From the cell containing the given text, extract its center point as (x, y) coordinate. 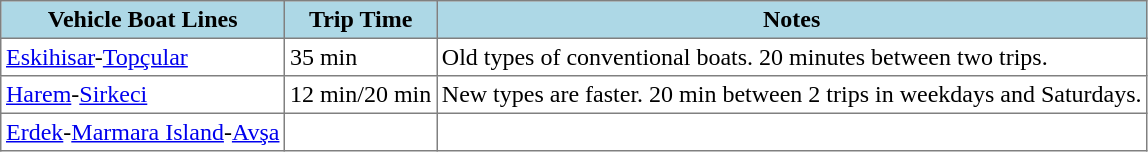
Erdek-Marmara Island-Avşa (143, 132)
Trip Time (361, 20)
Eskihisar-Topçular (143, 57)
35 min (361, 57)
Harem-Sirkeci (143, 95)
New types are faster. 20 min between 2 trips in weekdays and Saturdays. (792, 95)
12 min/20 min (361, 95)
Old types of conventional boats. 20 minutes between two trips. (792, 57)
Vehicle Boat Lines (143, 20)
Notes (792, 20)
